Detect which cell encompasses the target text, then output its (x, y) center coordinate. 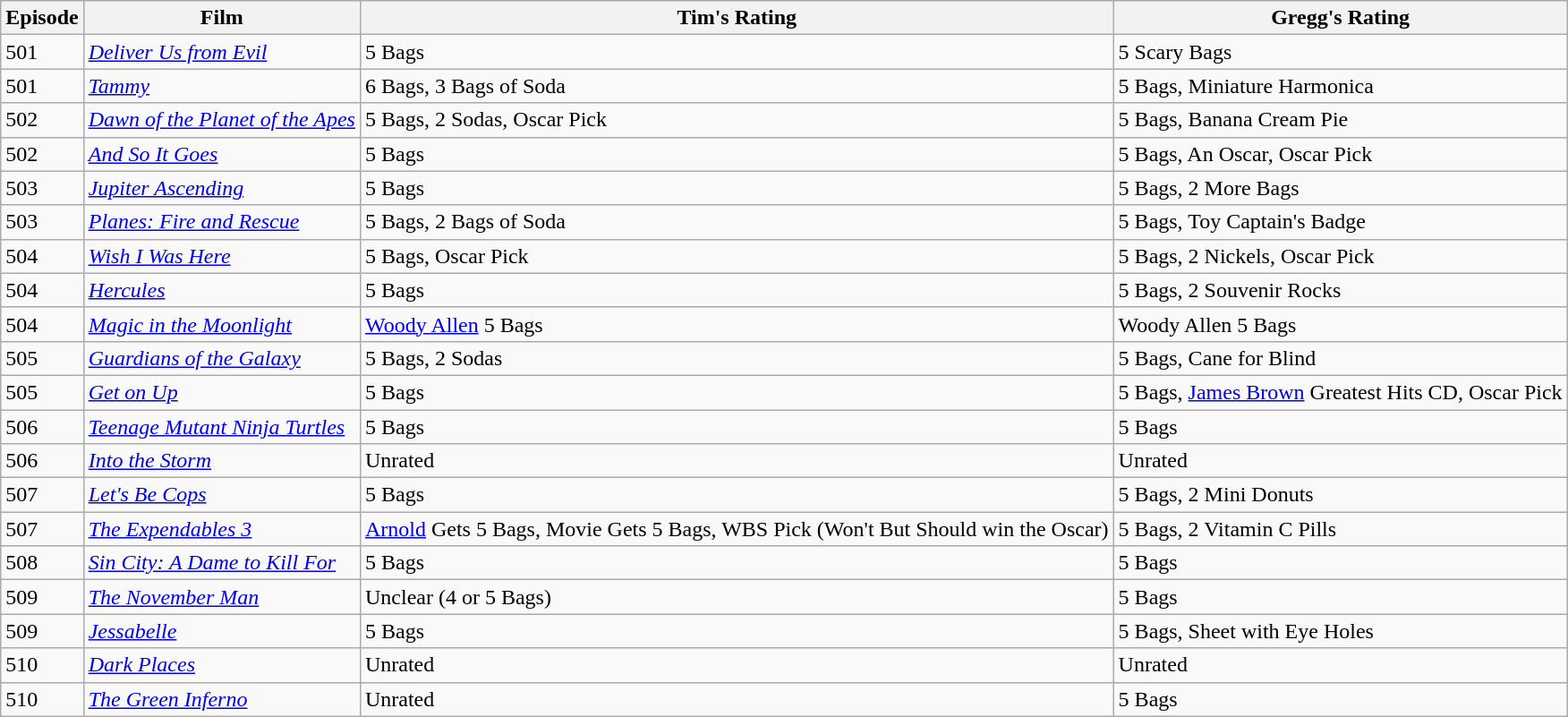
5 Bags, 2 Sodas, Oscar Pick (737, 120)
Magic in the Moonlight (222, 324)
Let's Be Cops (222, 495)
Deliver Us from Evil (222, 52)
Jessabelle (222, 631)
Teenage Mutant Ninja Turtles (222, 427)
5 Bags, An Oscar, Oscar Pick (1341, 154)
The November Man (222, 597)
5 Bags, Oscar Pick (737, 256)
Into the Storm (222, 461)
Planes: Fire and Rescue (222, 222)
5 Bags, James Brown Greatest Hits CD, Oscar Pick (1341, 392)
5 Bags, 2 Souvenir Rocks (1341, 290)
Gregg's Rating (1341, 18)
5 Bags, Miniature Harmonica (1341, 86)
5 Bags, Sheet with Eye Holes (1341, 631)
The Green Inferno (222, 699)
Arnold Gets 5 Bags, Movie Gets 5 Bags, WBS Pick (Won't But Should win the Oscar) (737, 529)
And So It Goes (222, 154)
Jupiter Ascending (222, 188)
Tim's Rating (737, 18)
5 Scary Bags (1341, 52)
5 Bags, 2 Vitamin C Pills (1341, 529)
6 Bags, 3 Bags of Soda (737, 86)
Get on Up (222, 392)
5 Bags, Toy Captain's Badge (1341, 222)
Dawn of the Planet of the Apes (222, 120)
Wish I Was Here (222, 256)
5 Bags, 2 Mini Donuts (1341, 495)
Dark Places (222, 665)
5 Bags, 2 Nickels, Oscar Pick (1341, 256)
Unclear (4 or 5 Bags) (737, 597)
Film (222, 18)
Guardians of the Galaxy (222, 358)
5 Bags, 2 Sodas (737, 358)
508 (42, 563)
Hercules (222, 290)
5 Bags, Banana Cream Pie (1341, 120)
5 Bags, 2 Bags of Soda (737, 222)
Episode (42, 18)
Tammy (222, 86)
Sin City: A Dame to Kill For (222, 563)
The Expendables 3 (222, 529)
5 Bags, 2 More Bags (1341, 188)
5 Bags, Cane for Blind (1341, 358)
